Find where the given text appears and provide that cell's center as [x, y] coordinate. 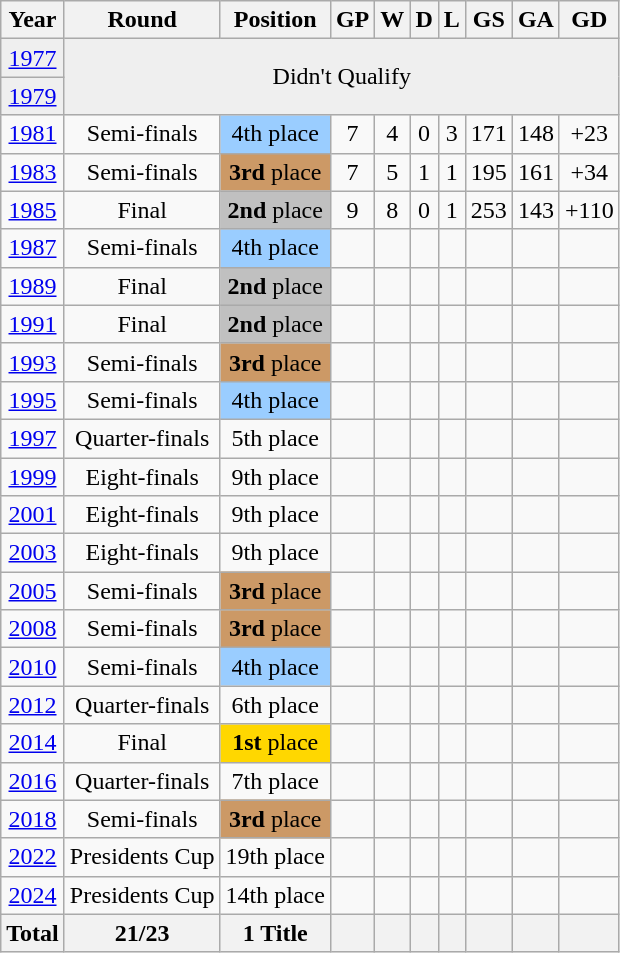
D [424, 20]
2014 [33, 743]
148 [536, 134]
1977 [33, 58]
3 [452, 134]
1st place [275, 743]
7th place [275, 781]
9 [352, 210]
143 [536, 210]
W [392, 20]
6th place [275, 705]
Didn't Qualify [342, 77]
21/23 [142, 933]
8 [392, 210]
Round [142, 20]
1995 [33, 400]
2003 [33, 553]
L [452, 20]
2005 [33, 591]
Position [275, 20]
1987 [33, 248]
1997 [33, 438]
1979 [33, 96]
14th place [275, 895]
GD [589, 20]
19th place [275, 857]
2012 [33, 705]
253 [488, 210]
+23 [589, 134]
Year [33, 20]
4 [392, 134]
GA [536, 20]
1983 [33, 172]
171 [488, 134]
1985 [33, 210]
2001 [33, 515]
GS [488, 20]
1993 [33, 362]
2022 [33, 857]
195 [488, 172]
1991 [33, 324]
+110 [589, 210]
1989 [33, 286]
2016 [33, 781]
2008 [33, 629]
161 [536, 172]
5th place [275, 438]
+34 [589, 172]
GP [352, 20]
1999 [33, 477]
2010 [33, 667]
1981 [33, 134]
5 [392, 172]
1 Title [275, 933]
2024 [33, 895]
Total [33, 933]
2018 [33, 819]
